Scan for the cell matching the given text and deliver its (X, Y) coordinate at center. 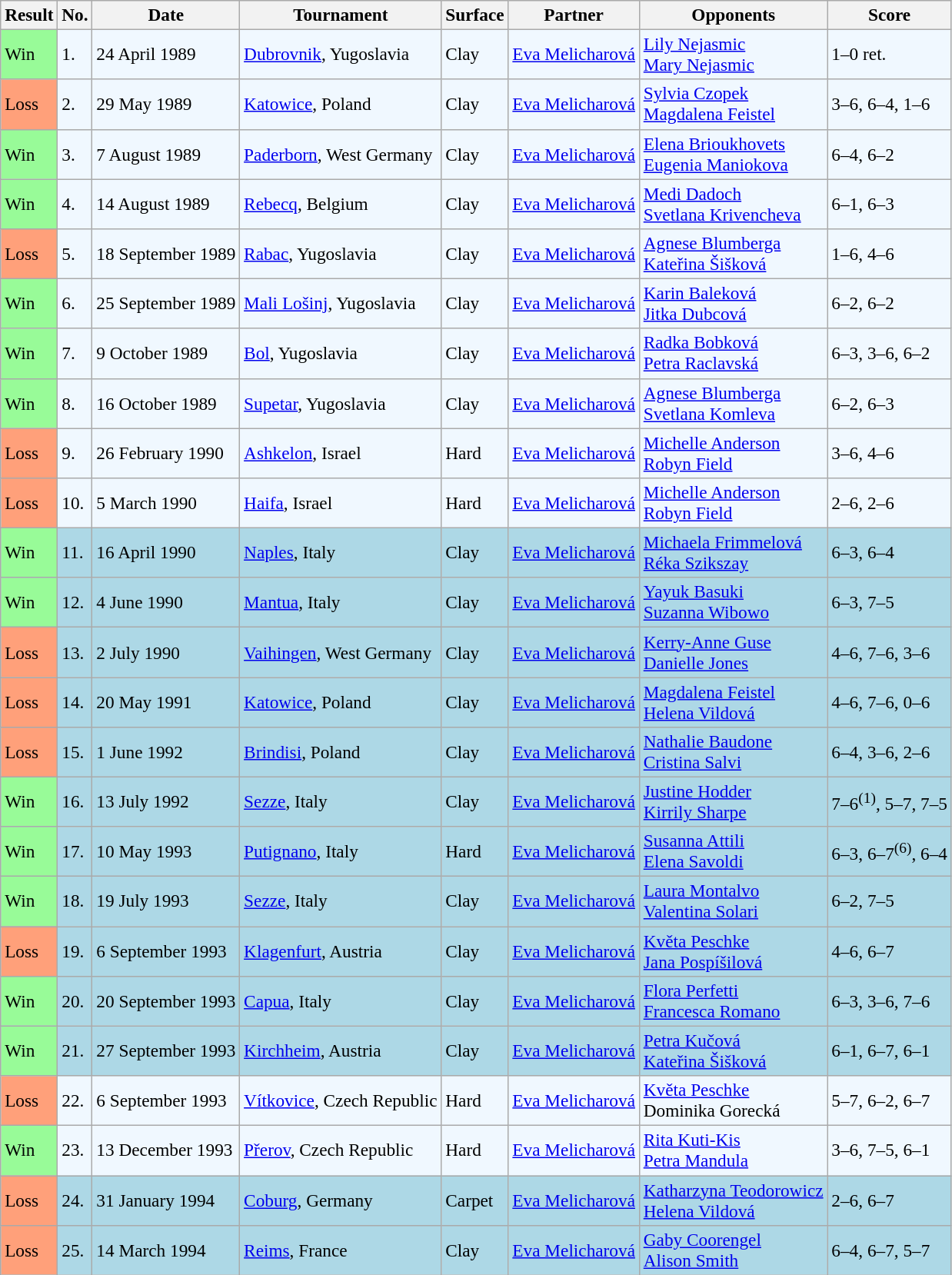
20 September 1993 (166, 1001)
4. (75, 203)
Carpet (475, 1200)
6–4, 6–2 (889, 154)
18. (75, 901)
2 July 1990 (166, 652)
Květa Peschke Dominika Gorecká (734, 1100)
Elena Brioukhovets Eugenia Maniokova (734, 154)
4–6, 7–6, 0–6 (889, 701)
6–3, 3–6, 6–2 (889, 354)
6–2, 7–5 (889, 901)
1–6, 4–6 (889, 254)
4–6, 6–7 (889, 950)
Rabac, Yugoslavia (341, 254)
Susanna Attili Elena Savoldi (734, 852)
22. (75, 1100)
Magdalena Feistel Helena Vildová (734, 701)
10 May 1993 (166, 852)
Agnese Blumberga Svetlana Komleva (734, 403)
Klagenfurt, Austria (341, 950)
24 April 1989 (166, 54)
Květa Peschke Jana Pospíšilová (734, 950)
Naples, Italy (341, 552)
9 October 1989 (166, 354)
Agnese Blumberga Kateřina Šišková (734, 254)
19. (75, 950)
Nathalie Baudone Cristina Salvi (734, 752)
27 September 1993 (166, 1050)
6. (75, 303)
7. (75, 354)
29 May 1989 (166, 105)
Partner (574, 15)
31 January 1994 (166, 1200)
6–1, 6–7, 6–1 (889, 1050)
6–1, 6–3 (889, 203)
Supetar, Yugoslavia (341, 403)
Bol, Yugoslavia (341, 354)
Reims, France (341, 1250)
14 August 1989 (166, 203)
15. (75, 752)
6–3, 6–4 (889, 552)
Rita Kuti-Kis Petra Mandula (734, 1150)
Yayuk Basuki Suzanna Wibowo (734, 603)
7 August 1989 (166, 154)
Haifa, Israel (341, 503)
3–6, 4–6 (889, 452)
Kerry-Anne Guse Danielle Jones (734, 652)
Michaela Frimmelová Réka Szikszay (734, 552)
20. (75, 1001)
6–3, 3–6, 7–6 (889, 1001)
Result (29, 15)
Radka Bobková Petra Raclavská (734, 354)
Lily Nejasmic Mary Nejasmic (734, 54)
Katharzyna Teodorowicz Helena Vildová (734, 1200)
1–0 ret. (889, 54)
25. (75, 1250)
11. (75, 552)
25 September 1989 (166, 303)
Karin Baleková Jitka Dubcová (734, 303)
23. (75, 1150)
2–6, 2–6 (889, 503)
4–6, 7–6, 3–6 (889, 652)
16 October 1989 (166, 403)
6–4, 3–6, 2–6 (889, 752)
7–6(1), 5–7, 7–5 (889, 801)
3–6, 7–5, 6–1 (889, 1150)
6–3, 7–5 (889, 603)
16. (75, 801)
Putignano, Italy (341, 852)
9. (75, 452)
13 December 1993 (166, 1150)
Score (889, 15)
Medi Dadoch Svetlana Krivencheva (734, 203)
1 June 1992 (166, 752)
Přerov, Czech Republic (341, 1150)
Dubrovnik, Yugoslavia (341, 54)
2–6, 6–7 (889, 1200)
26 February 1990 (166, 452)
19 July 1993 (166, 901)
6–3, 6–7(6), 6–4 (889, 852)
Vítkovice, Czech Republic (341, 1100)
18 September 1989 (166, 254)
3. (75, 154)
13. (75, 652)
Sylvia Czopek Magdalena Feistel (734, 105)
Ashkelon, Israel (341, 452)
13 July 1992 (166, 801)
Surface (475, 15)
Date (166, 15)
8. (75, 403)
Coburg, Germany (341, 1200)
Laura Montalvo Valentina Solari (734, 901)
Kirchheim, Austria (341, 1050)
5–7, 6–2, 6–7 (889, 1100)
24. (75, 1200)
Mali Lošinj, Yugoslavia (341, 303)
16 April 1990 (166, 552)
10. (75, 503)
12. (75, 603)
Mantua, Italy (341, 603)
Paderborn, West Germany (341, 154)
No. (75, 15)
6–4, 6–7, 5–7 (889, 1250)
5. (75, 254)
20 May 1991 (166, 701)
Tournament (341, 15)
Capua, Italy (341, 1001)
21. (75, 1050)
6–2, 6–2 (889, 303)
Opponents (734, 15)
Justine Hodder Kirrily Sharpe (734, 801)
Vaihingen, West Germany (341, 652)
3–6, 6–4, 1–6 (889, 105)
5 March 1990 (166, 503)
17. (75, 852)
Brindisi, Poland (341, 752)
4 June 1990 (166, 603)
Flora Perfetti Francesca Romano (734, 1001)
Gaby Coorengel Alison Smith (734, 1250)
1. (75, 54)
6–2, 6–3 (889, 403)
14. (75, 701)
Rebecq, Belgium (341, 203)
2. (75, 105)
Petra Kučová Kateřina Šišková (734, 1050)
14 March 1994 (166, 1250)
